Identify which cell holds the provided text, then report its (x, y) central coordinate. 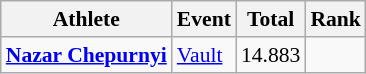
Vault (204, 55)
Event (204, 19)
Athlete (86, 19)
Total (270, 19)
Rank (336, 19)
Nazar Chepurnyi (86, 55)
14.883 (270, 55)
